Output the (X, Y) coordinate of the center of the cell containing the given text.  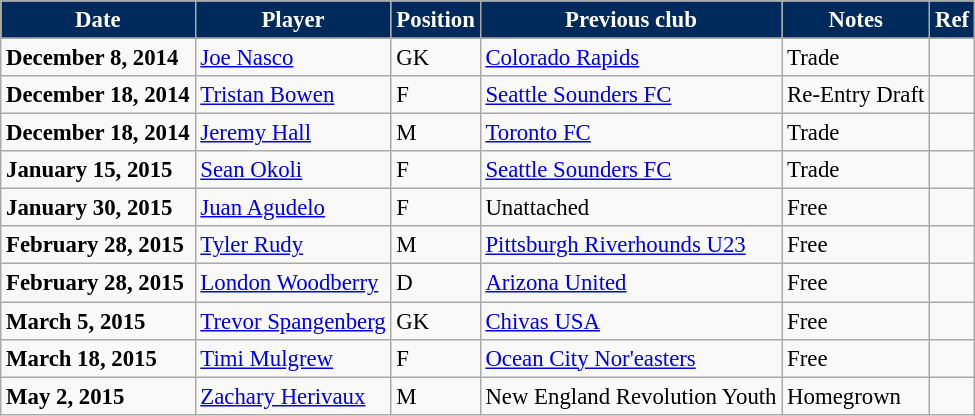
May 2, 2015 (98, 396)
Date (98, 20)
Colorado Rapids (631, 58)
Ref (952, 20)
Homegrown (856, 396)
Arizona United (631, 283)
Previous club (631, 20)
Ocean City Nor'easters (631, 358)
Timi Mulgrew (293, 358)
Notes (856, 20)
Pittsburgh Riverhounds U23 (631, 245)
January 15, 2015 (98, 170)
Sean Okoli (293, 170)
Tristan Bowen (293, 95)
Unattached (631, 208)
Joe Nasco (293, 58)
Trevor Spangenberg (293, 321)
December 8, 2014 (98, 58)
March 18, 2015 (98, 358)
Toronto FC (631, 133)
Position (436, 20)
Jeremy Hall (293, 133)
New England Revolution Youth (631, 396)
D (436, 283)
January 30, 2015 (98, 208)
Zachary Herivaux (293, 396)
Chivas USA (631, 321)
Juan Agudelo (293, 208)
Player (293, 20)
Tyler Rudy (293, 245)
Re-Entry Draft (856, 95)
March 5, 2015 (98, 321)
London Woodberry (293, 283)
